Scan for the cell matching the given text and deliver its [X, Y] coordinate at center. 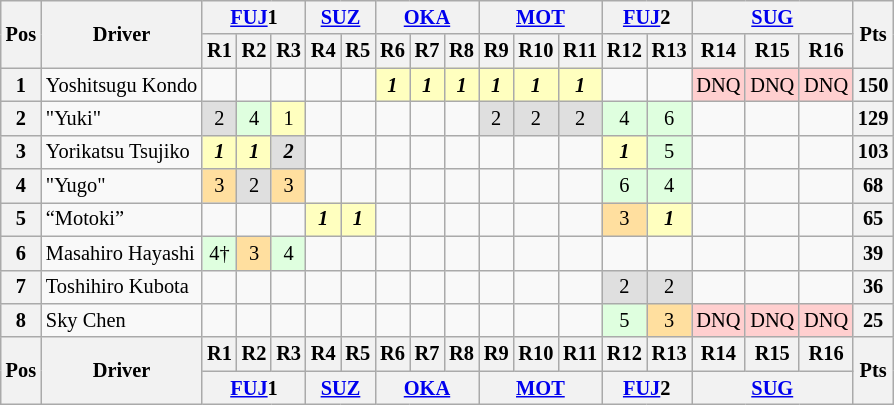
65 [873, 219]
"Yugo" [122, 186]
129 [873, 118]
Yorikatsu Tsujiko [122, 152]
68 [873, 186]
36 [873, 287]
103 [873, 152]
"Yuki" [122, 118]
150 [873, 85]
4† [220, 253]
Sky Chen [122, 320]
25 [873, 320]
Masahiro Hayashi [122, 253]
39 [873, 253]
8 [21, 320]
7 [21, 287]
Yoshitsugu Kondo [122, 85]
Toshihiro Kubota [122, 287]
“Motoki” [122, 219]
